Find where the given text appears and provide that cell's center as [x, y] coordinate. 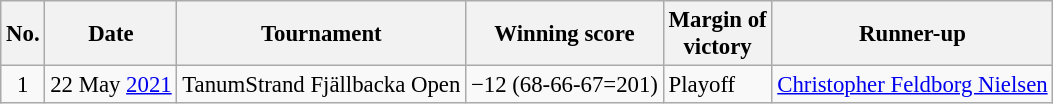
1 [23, 85]
Date [111, 34]
No. [23, 34]
Playoff [718, 85]
TanumStrand Fjällbacka Open [322, 85]
Winning score [565, 34]
−12 (68-66-67=201) [565, 85]
Margin ofvictory [718, 34]
22 May 2021 [111, 85]
Tournament [322, 34]
Christopher Feldborg Nielsen [912, 85]
Runner-up [912, 34]
